Output the (X, Y) coordinate of the center of the cell containing the given text.  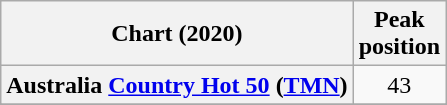
43 (399, 85)
Chart (2020) (177, 34)
Australia Country Hot 50 (TMN) (177, 85)
Peakposition (399, 34)
